Locate the cell with the specified text and output its (x, y) center coordinate. 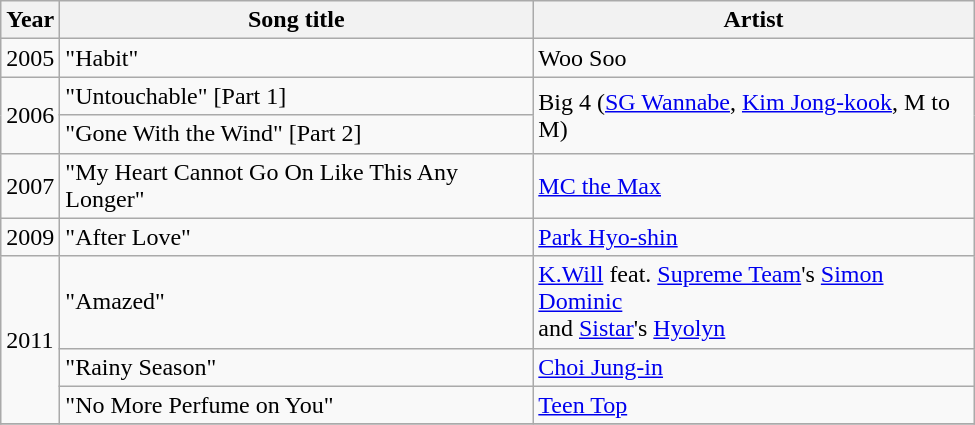
2009 (30, 237)
Choi Jung-in (754, 367)
"No More Perfume on You" (296, 405)
2005 (30, 58)
"After Love" (296, 237)
Artist (754, 20)
Woo Soo (754, 58)
Big 4 (SG Wannabe, Kim Jong-kook, M to M) (754, 115)
Teen Top (754, 405)
Park Hyo-shin (754, 237)
"Habit" (296, 58)
"Gone With the Wind" [Part 2] (296, 134)
"Amazed" (296, 302)
2007 (30, 186)
MC the Max (754, 186)
"Rainy Season" (296, 367)
2011 (30, 340)
2006 (30, 115)
"My Heart Cannot Go On Like This Any Longer" (296, 186)
K.Will feat. Supreme Team's Simon Dominic and Sistar's Hyolyn (754, 302)
"Untouchable" [Part 1] (296, 96)
Song title (296, 20)
Year (30, 20)
